Locate the cell with the specified text and output its [X, Y] center coordinate. 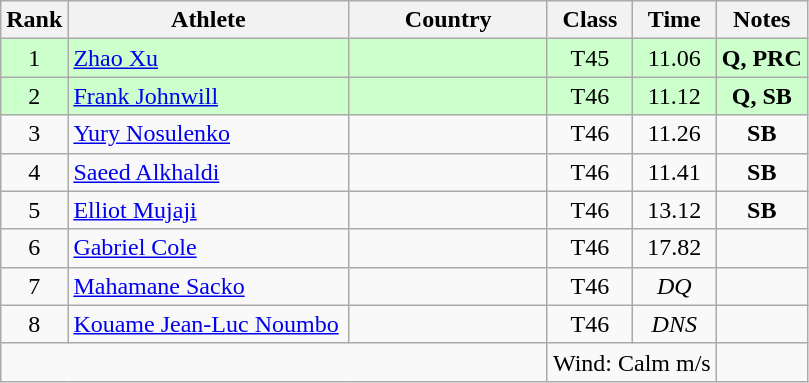
13.12 [674, 210]
Mahamane Sacko [208, 286]
5 [34, 210]
Yury Nosulenko [208, 134]
Wind: Calm m/s [632, 362]
11.06 [674, 58]
Time [674, 20]
1 [34, 58]
Athlete [208, 20]
DQ [674, 286]
Notes [762, 20]
4 [34, 172]
Country [448, 20]
DNS [674, 324]
Q, PRC [762, 58]
7 [34, 286]
Class [590, 20]
6 [34, 248]
Zhao Xu [208, 58]
11.26 [674, 134]
Rank [34, 20]
Elliot Mujaji [208, 210]
Frank Johnwill [208, 96]
2 [34, 96]
T45 [590, 58]
11.41 [674, 172]
Gabriel Cole [208, 248]
Q, SB [762, 96]
8 [34, 324]
Saeed Alkhaldi [208, 172]
11.12 [674, 96]
17.82 [674, 248]
3 [34, 134]
Kouame Jean-Luc Noumbo [208, 324]
